For the text-containing cell, return its midpoint in (X, Y) coordinate format. 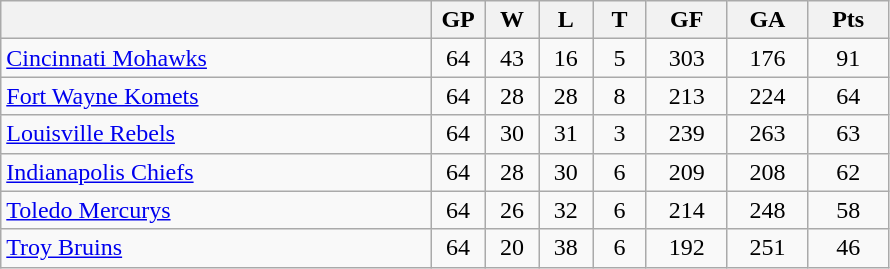
Toledo Mercurys (216, 210)
176 (768, 58)
Cincinnati Mohawks (216, 58)
303 (686, 58)
W (512, 20)
209 (686, 172)
Pts (848, 20)
62 (848, 172)
8 (620, 96)
T (620, 20)
20 (512, 248)
38 (566, 248)
214 (686, 210)
63 (848, 134)
251 (768, 248)
GA (768, 20)
32 (566, 210)
208 (768, 172)
248 (768, 210)
192 (686, 248)
46 (848, 248)
GP (458, 20)
L (566, 20)
Louisville Rebels (216, 134)
58 (848, 210)
16 (566, 58)
3 (620, 134)
Fort Wayne Komets (216, 96)
31 (566, 134)
GF (686, 20)
91 (848, 58)
213 (686, 96)
239 (686, 134)
5 (620, 58)
224 (768, 96)
Troy Bruins (216, 248)
43 (512, 58)
Indianapolis Chiefs (216, 172)
263 (768, 134)
26 (512, 210)
